Determine the [x, y] coordinate at the center of the cell enclosing the given text.  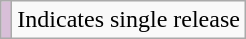
Indicates single release [129, 20]
